Capture the cell that displays the provided text and extract its [X, Y] central coordinate. 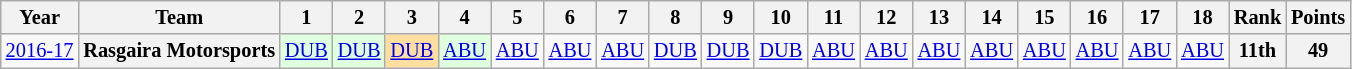
Team [179, 17]
1 [306, 17]
2 [360, 17]
13 [940, 17]
7 [622, 17]
17 [1150, 17]
16 [1098, 17]
3 [412, 17]
11 [834, 17]
9 [728, 17]
4 [464, 17]
12 [886, 17]
Rank [1258, 17]
Year [40, 17]
10 [780, 17]
Points [1318, 17]
5 [518, 17]
18 [1202, 17]
8 [676, 17]
11th [1258, 51]
49 [1318, 51]
2016-17 [40, 51]
14 [992, 17]
15 [1044, 17]
6 [570, 17]
Rasgaira Motorsports [179, 51]
